Output the (x, y) coordinate of the center of the cell containing the given text.  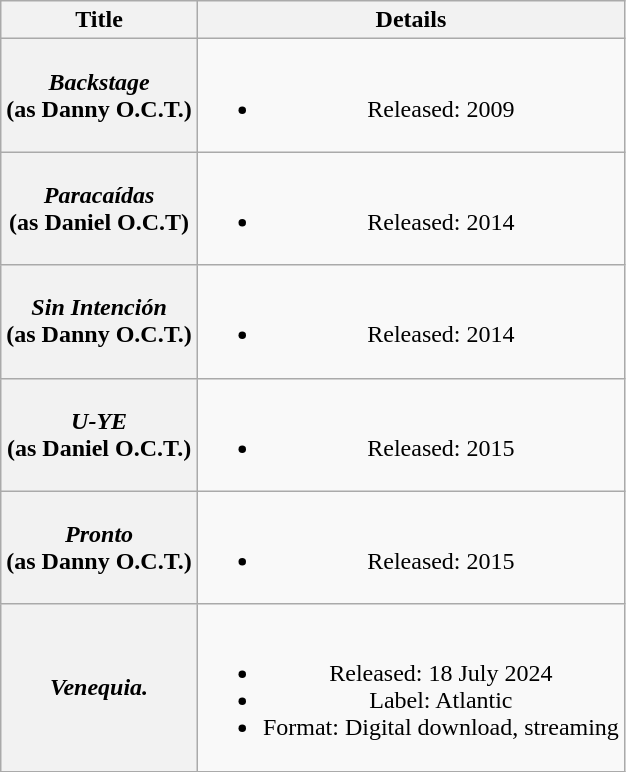
Venequia. (100, 688)
Paracaídas (as Daniel O.C.T) (100, 208)
Title (100, 20)
Details (410, 20)
Backstage (as Danny O.C.T.) (100, 96)
Sin Intención (as Danny O.C.T.) (100, 322)
Released: 18 July 2024Label: AtlanticFormat: Digital download, streaming (410, 688)
Released: 2009 (410, 96)
Pronto (as Danny O.C.T.) (100, 548)
U-YE (as Daniel O.C.T.) (100, 434)
